Return (x, y) of the center of cell containing provided text 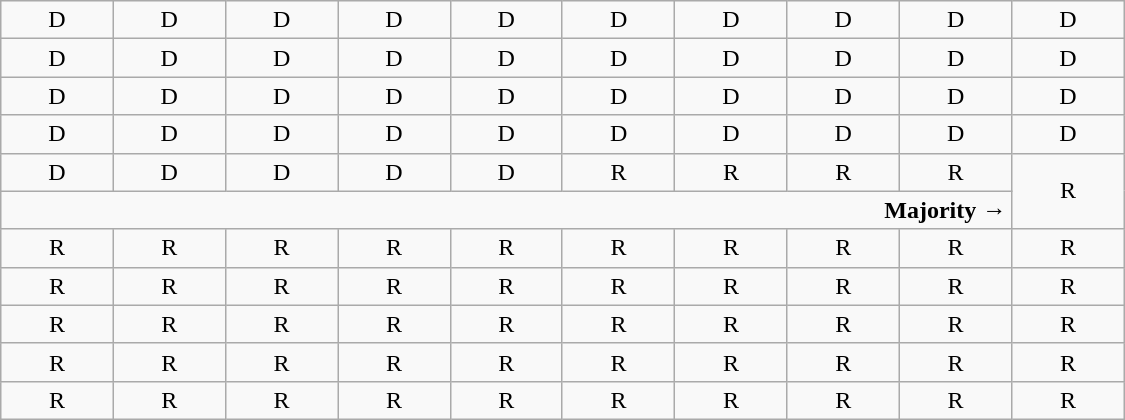
Majority → (506, 210)
